Output the [x, y] coordinate of the center of the cell containing the given text.  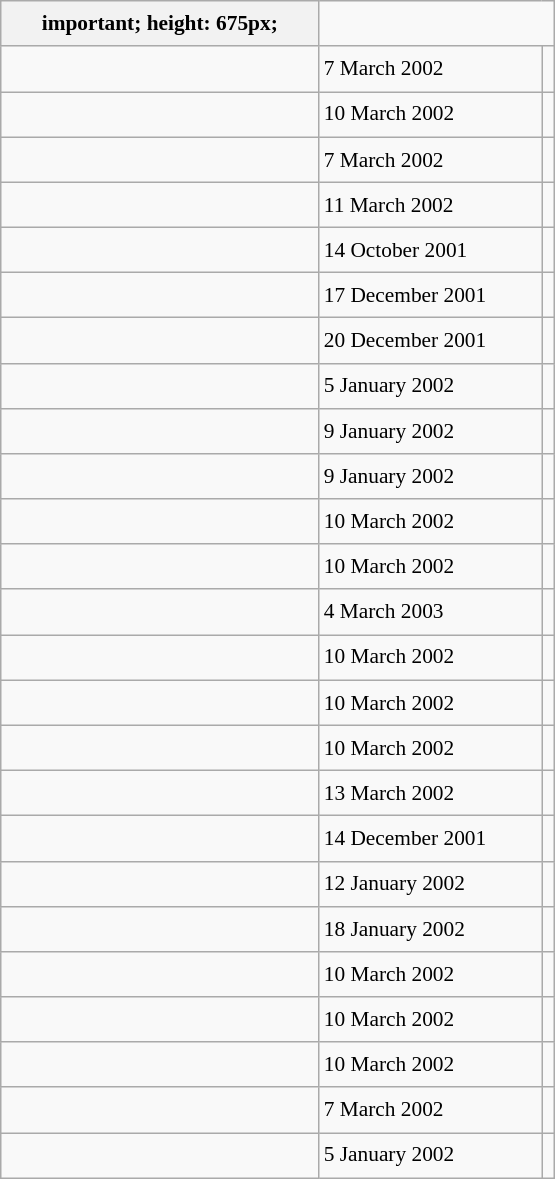
18 January 2002 [430, 928]
important; height: 675px; [160, 24]
14 December 2001 [430, 838]
11 March 2002 [430, 204]
17 December 2001 [430, 296]
20 December 2001 [430, 340]
4 March 2003 [430, 612]
14 October 2001 [430, 250]
13 March 2002 [430, 792]
12 January 2002 [430, 884]
